Detect which cell encompasses the target text, then output its (X, Y) center coordinate. 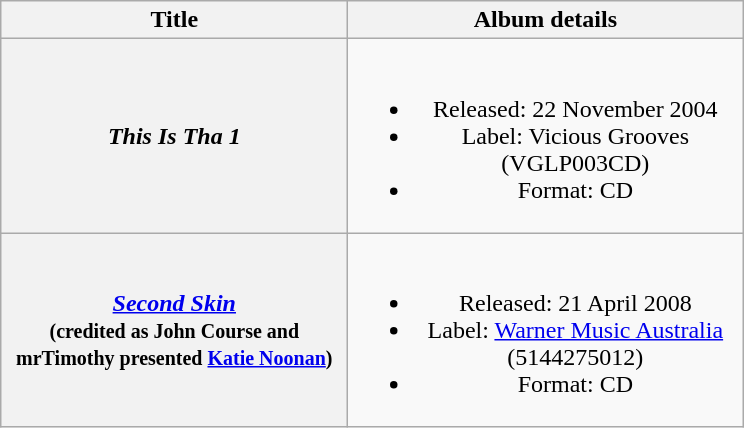
Title (174, 20)
Released: 22 November 2004Label: Vicious Grooves (VGLP003CD)Format: CD (546, 136)
This Is Tha 1 (174, 136)
Album details (546, 20)
Released: 21 April 2008Label: Warner Music Australia (5144275012)Format: CD (546, 330)
Second Skin (credited as John Course and mrTimothy presented Katie Noonan) (174, 330)
